Output the (X, Y) coordinate of the center of the cell containing the given text.  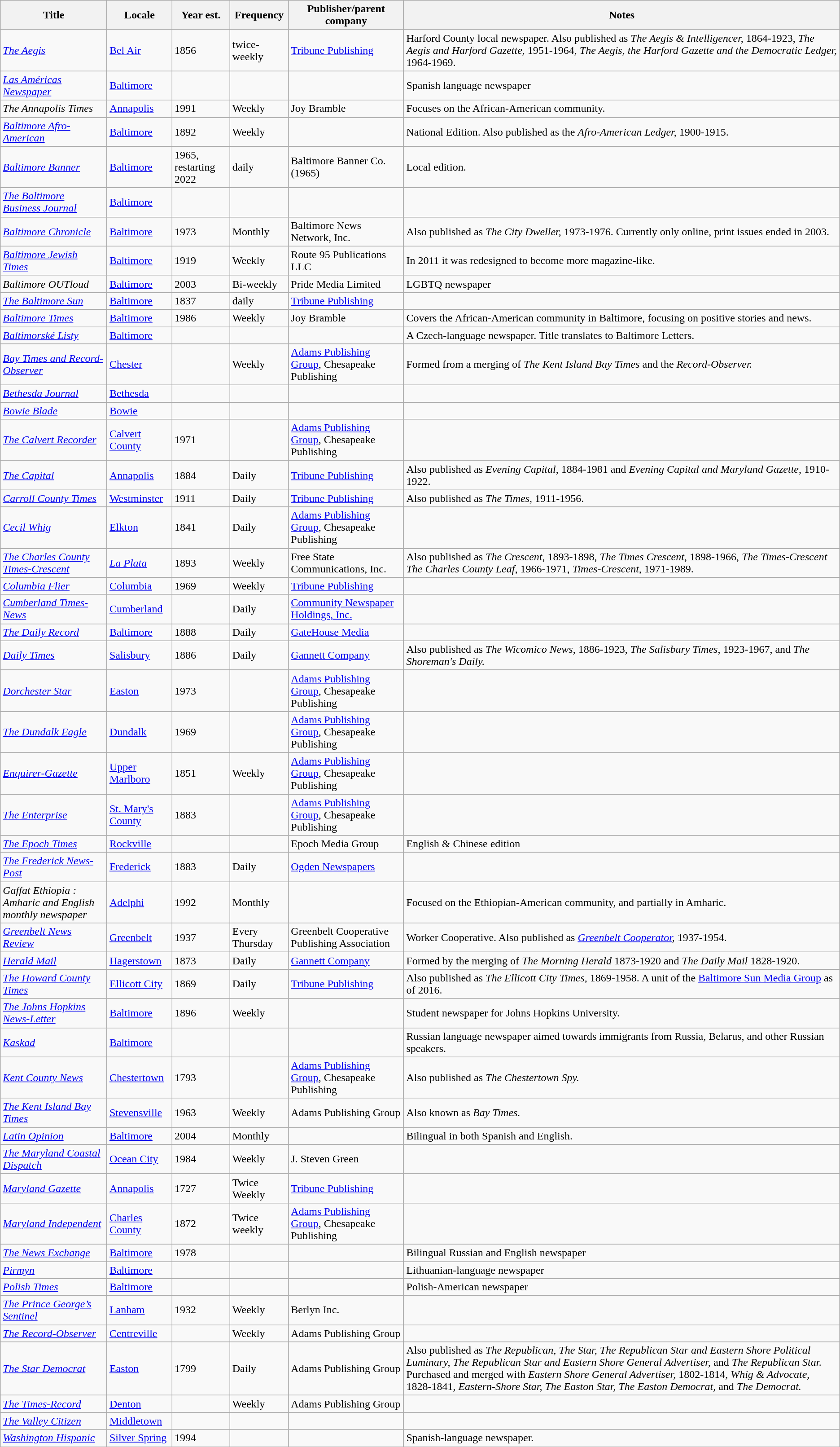
Bowie Blade (54, 411)
St. Mary's County (139, 814)
Bethesda Journal (54, 394)
Middletown (139, 1421)
Ogden Newspapers (346, 867)
Also published as The Chestertown Spy. (622, 1078)
1896 (201, 1013)
Ocean City (139, 1159)
The Aegis (54, 50)
Chester (139, 365)
1992 (201, 902)
Polish-American newspaper (622, 1287)
Baltimore Times (54, 318)
Baltimore Afro-American (54, 132)
The Valley Citizen (54, 1421)
Lanham (139, 1310)
Focused on the Ethiopian-American community, and partially in Amharic. (622, 902)
1841 (201, 528)
Columbia Flier (54, 586)
Spanish language newspaper (622, 85)
The Annapolis Times (54, 109)
J. Steven Green (346, 1159)
Gaffat Ethiopia : Amharic and English monthly newspaper (54, 902)
Westminster (139, 498)
The Charles County Times-Crescent (54, 563)
Every Thursday (259, 937)
Worker Cooperative. Also published as Greenbelt Cooperator, 1937-1954. (622, 937)
Epoch Media Group (346, 844)
Spanish-language newspaper. (622, 1438)
The Baltimore Sun (54, 301)
Ellicott City (139, 984)
The Baltimore Business Journal (54, 202)
Greenbelt Cooperative Publishing Association (346, 937)
Russian language newspaper aimed towards immigrants from Russia, Belarus, and other Russian speakers. (622, 1042)
The Record-Observer (54, 1333)
1793 (201, 1078)
Community Newspaper Holdings, Inc. (346, 609)
Las Américas Newspaper (54, 85)
1856 (201, 50)
1837 (201, 301)
Also published as Evening Capital, 1884-1981 and Evening Capital and Maryland Gazette, 1910-1922. (622, 475)
Calvert County (139, 440)
Bi-weekly (259, 284)
Twice weekly (259, 1223)
Hagerstown (139, 961)
Stevensville (139, 1113)
LGBTQ newspaper (622, 284)
Also published as The Wicomico News, 1886-1923, The Salisbury Times, 1923-1967, and The Shoreman's Daily. (622, 655)
Title (54, 15)
Baltimore News Network, Inc. (346, 232)
Lithuanian-language newspaper (622, 1270)
Cumberland (139, 609)
1884 (201, 475)
Cumberland Times-News (54, 609)
The News Exchange (54, 1253)
Frequency (259, 15)
1991 (201, 109)
Dundalk (139, 732)
Baltimore Jewish Times (54, 260)
Also published as The Times, 1911-1956. (622, 498)
Centreville (139, 1333)
1919 (201, 260)
The Times-Record (54, 1404)
The Kent Island Bay Times (54, 1113)
1911 (201, 498)
Upper Marlboro (139, 773)
Denton (139, 1404)
The Prince George’s Sentinel (54, 1310)
Bay Times and Record-Observer (54, 365)
1727 (201, 1188)
Daily Times (54, 655)
Pride Media Limited (346, 284)
Bethesda (139, 394)
Latin Opinion (54, 1136)
Adelphi (139, 902)
Cecil Whig (54, 528)
Bel Air (139, 50)
Locale (139, 15)
GateHouse Media (346, 632)
Also known as Bay Times. (622, 1113)
Baltimore Chronicle (54, 232)
2003 (201, 284)
Publisher/parent company (346, 15)
Carroll County Times (54, 498)
Charles County (139, 1223)
Maryland Gazette (54, 1188)
1872 (201, 1223)
1892 (201, 132)
Covers the African-American community in Baltimore, focusing on positive stories and news. (622, 318)
1937 (201, 937)
Year est. (201, 15)
1869 (201, 984)
Herald Mail (54, 961)
Focuses on the African-American community. (622, 109)
1984 (201, 1159)
Formed by the merging of The Morning Herald 1873-1920 and The Daily Mail 1828-1920. (622, 961)
Kaskad (54, 1042)
1978 (201, 1253)
1893 (201, 563)
Kent County News (54, 1078)
1886 (201, 655)
Berlyn Inc. (346, 1310)
2004 (201, 1136)
Baltimore OUTloud (54, 284)
Elkton (139, 528)
The Star Democrat (54, 1368)
The Enterprise (54, 814)
The Epoch Times (54, 844)
Greenbelt News Review (54, 937)
Baltimorské Listy (54, 335)
Free State Communications, Inc. (346, 563)
Formed from a merging of The Kent Island Bay Times and the Record-Observer. (622, 365)
English & Chinese edition (622, 844)
Maryland Independent (54, 1223)
Bowie (139, 411)
1888 (201, 632)
Local edition. (622, 167)
Pirmyn (54, 1270)
In 2011 it was redesigned to become more magazine-like. (622, 260)
Twice Weekly (259, 1188)
Chestertown (139, 1078)
The Capital (54, 475)
Polish Times (54, 1287)
1963 (201, 1113)
Columbia (139, 586)
1873 (201, 961)
Route 95 Publications LLC (346, 260)
1851 (201, 773)
Also published as The City Dweller, 1973-1976. Currently only online, print issues ended in 2003. (622, 232)
The Howard County Times (54, 984)
The Daily Record (54, 632)
Greenbelt (139, 937)
1799 (201, 1368)
Dorchester Star (54, 691)
Bilingual Russian and English newspaper (622, 1253)
Enquirer-Gazette (54, 773)
Frederick (139, 867)
twice-weekly (259, 50)
1971 (201, 440)
Also published as The Ellicott City Times, 1869-1958. A unit of the Baltimore Sun Media Group as of 2016. (622, 984)
Bilingual in both Spanish and English. (622, 1136)
1932 (201, 1310)
The Johns Hopkins News-Letter (54, 1013)
Rockville (139, 844)
Salisbury (139, 655)
1986 (201, 318)
The Maryland Coastal Dispatch (54, 1159)
The Frederick News-Post (54, 867)
Student newspaper for Johns Hopkins University. (622, 1013)
National Edition. Also published as the Afro-American Ledger, 1900-1915. (622, 132)
1994 (201, 1438)
The Dundalk Eagle (54, 732)
Silver Spring (139, 1438)
1965, restarting 2022 (201, 167)
A Czech-language newspaper. Title translates to Baltimore Letters. (622, 335)
Baltimore Banner (54, 167)
The Calvert Recorder (54, 440)
La Plata (139, 563)
Washington Hispanic (54, 1438)
Notes (622, 15)
Baltimore Banner Co. (1965) (346, 167)
